For the text-containing cell, return its midpoint in (X, Y) coordinate format. 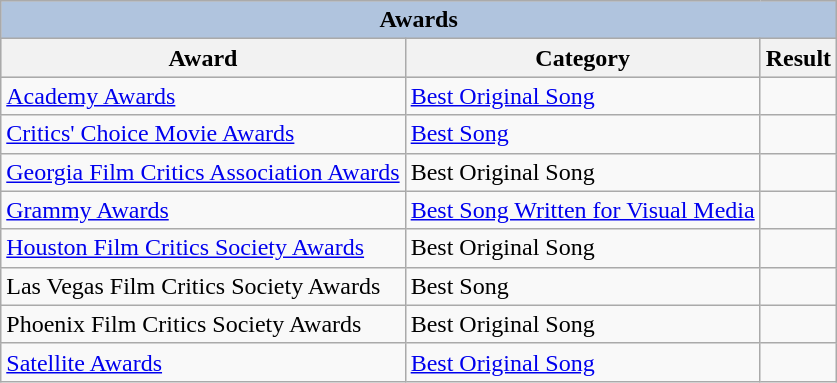
Critics' Choice Movie Awards (203, 134)
Georgia Film Critics Association Awards (203, 172)
Result (798, 58)
Academy Awards (203, 96)
Satellite Awards (203, 362)
Best Song Written for Visual Media (582, 210)
Awards (419, 20)
Phoenix Film Critics Society Awards (203, 324)
Award (203, 58)
Las Vegas Film Critics Society Awards (203, 286)
Category (582, 58)
Houston Film Critics Society Awards (203, 248)
Grammy Awards (203, 210)
